Pinpoint the cell where the given text exists, returning its (x, y) midpoint coordinate. 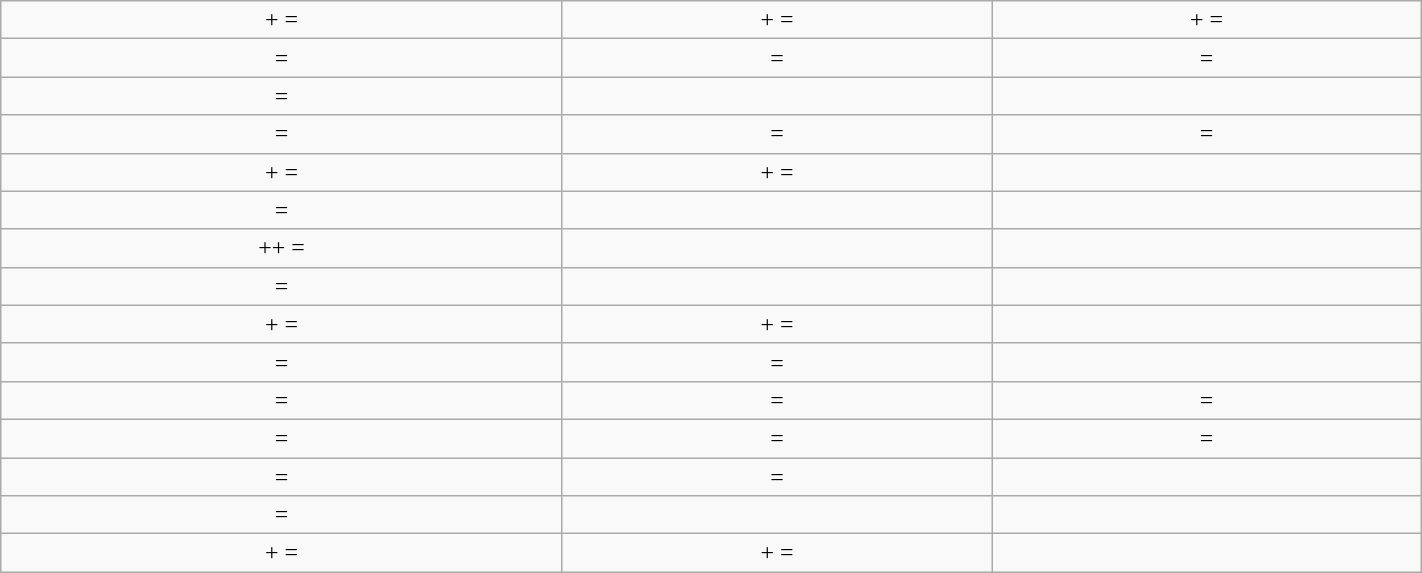
++ = (282, 248)
